Return the (X, Y) coordinate for the center point of the cell that contains the specified text.  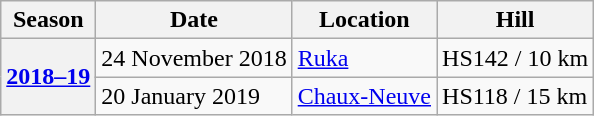
Location (364, 20)
Date (194, 20)
2018–19 (48, 77)
Hill (516, 20)
HS118 / 15 km (516, 96)
20 January 2019 (194, 96)
Season (48, 20)
Ruka (364, 58)
HS142 / 10 km (516, 58)
24 November 2018 (194, 58)
Chaux-Neuve (364, 96)
